Determine the [x, y] coordinate at the center of the cell enclosing the given text.  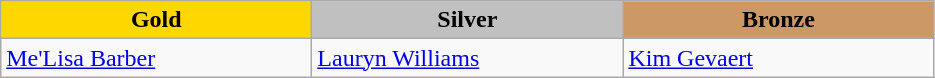
Bronze [778, 20]
Me'Lisa Barber [156, 58]
Kim Gevaert [778, 58]
Lauryn Williams [468, 58]
Silver [468, 20]
Gold [156, 20]
